Output the [x, y] coordinate of the center of the cell containing the given text.  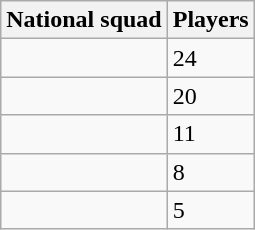
11 [210, 134]
20 [210, 96]
National squad [84, 20]
Players [210, 20]
8 [210, 172]
24 [210, 58]
5 [210, 210]
